Locate the cell with the specified text and output its [X, Y] center coordinate. 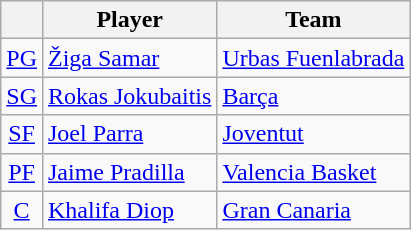
Player [129, 20]
Joventut [314, 134]
C [22, 210]
PF [22, 172]
SG [22, 96]
PG [22, 58]
SF [22, 134]
Valencia Basket [314, 172]
Barça [314, 96]
Jaime Pradilla [129, 172]
Gran Canaria [314, 210]
Team [314, 20]
Joel Parra [129, 134]
Urbas Fuenlabrada [314, 58]
Khalifa Diop [129, 210]
Žiga Samar [129, 58]
Rokas Jokubaitis [129, 96]
